Return (x, y) of the center of cell containing provided text 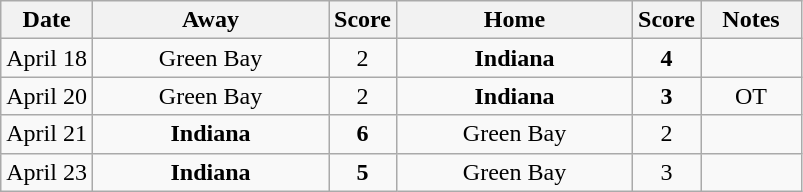
April 23 (47, 172)
April 21 (47, 134)
4 (667, 58)
Notes (750, 20)
OT (750, 96)
Home (514, 20)
Date (47, 20)
Away (210, 20)
April 18 (47, 58)
6 (363, 134)
April 20 (47, 96)
5 (363, 172)
